Identify which cell holds the provided text, then report its [x, y] central coordinate. 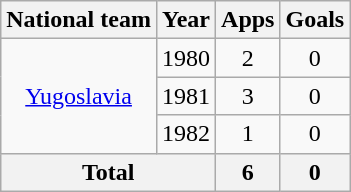
Year [186, 20]
1 [248, 134]
Total [108, 172]
National team [79, 20]
Goals [315, 20]
Yugoslavia [79, 96]
1981 [186, 96]
2 [248, 58]
1980 [186, 58]
Apps [248, 20]
3 [248, 96]
1982 [186, 134]
6 [248, 172]
